Capture the cell that displays the provided text and extract its (x, y) central coordinate. 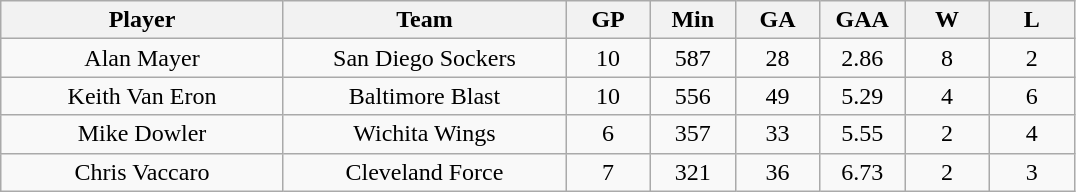
Mike Dowler (142, 134)
8 (948, 58)
Min (692, 20)
Cleveland Force (424, 172)
321 (692, 172)
Chris Vaccaro (142, 172)
W (948, 20)
Wichita Wings (424, 134)
Alan Mayer (142, 58)
3 (1032, 172)
6.73 (862, 172)
33 (778, 134)
5.55 (862, 134)
5.29 (862, 96)
7 (608, 172)
Team (424, 20)
Keith Van Eron (142, 96)
556 (692, 96)
L (1032, 20)
GAA (862, 20)
28 (778, 58)
2.86 (862, 58)
GP (608, 20)
San Diego Sockers (424, 58)
587 (692, 58)
49 (778, 96)
GA (778, 20)
36 (778, 172)
357 (692, 134)
Player (142, 20)
Baltimore Blast (424, 96)
